Search for the cell housing the specified text and yield its (x, y) center coordinate. 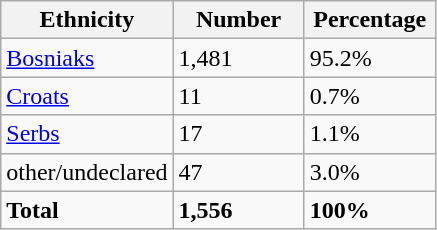
Serbs (87, 134)
95.2% (370, 58)
1,481 (238, 58)
1.1% (370, 134)
47 (238, 172)
100% (370, 210)
0.7% (370, 96)
Number (238, 20)
Total (87, 210)
Ethnicity (87, 20)
11 (238, 96)
other/undeclared (87, 172)
17 (238, 134)
3.0% (370, 172)
1,556 (238, 210)
Bosniaks (87, 58)
Croats (87, 96)
Percentage (370, 20)
